Find where the given text appears and provide that cell's center as (x, y) coordinate. 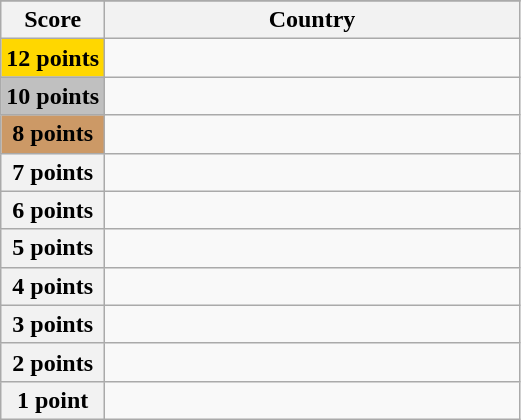
2 points (53, 362)
3 points (53, 324)
8 points (53, 134)
Score (53, 20)
7 points (53, 172)
5 points (53, 248)
12 points (53, 58)
1 point (53, 400)
6 points (53, 210)
Country (312, 20)
4 points (53, 286)
10 points (53, 96)
